Return the (X, Y) coordinate for the center point of the cell that contains the specified text.  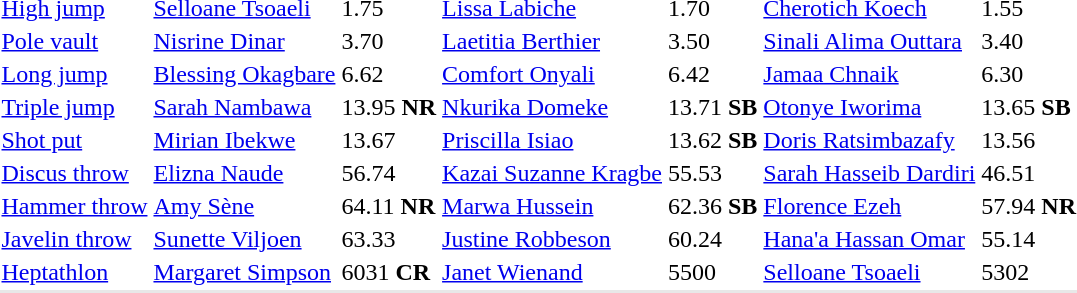
Florence Ezeh (870, 206)
63.33 (389, 239)
Triple jump (74, 107)
13.62 SB (712, 140)
Elizna Naude (244, 173)
Priscilla Isiao (552, 140)
Long jump (74, 74)
5500 (712, 272)
Nkurika Domeke (552, 107)
Doris Ratsimbazafy (870, 140)
Comfort Onyali (552, 74)
64.11 NR (389, 206)
6.62 (389, 74)
Sarah Hasseib Dardiri (870, 173)
13.67 (389, 140)
60.24 (712, 239)
Selloane Tsoaeli (870, 272)
13.95 NR (389, 107)
Sinali Alima Outtara (870, 41)
Laetitia Berthier (552, 41)
Justine Robbeson (552, 239)
3.70 (389, 41)
Pole vault (74, 41)
Discus throw (74, 173)
Margaret Simpson (244, 272)
Javelin throw (74, 239)
Otonye Iworima (870, 107)
Marwa Hussein (552, 206)
55.53 (712, 173)
Sarah Nambawa (244, 107)
Heptathlon (74, 272)
6031 CR (389, 272)
Jamaa Chnaik (870, 74)
Hammer throw (74, 206)
Blessing Okagbare (244, 74)
Nisrine Dinar (244, 41)
6.42 (712, 74)
3.50 (712, 41)
Amy Sène (244, 206)
Janet Wienand (552, 272)
62.36 SB (712, 206)
56.74 (389, 173)
Kazai Suzanne Kragbe (552, 173)
Sunette Viljoen (244, 239)
Shot put (74, 140)
Mirian Ibekwe (244, 140)
Hana'a Hassan Omar (870, 239)
13.71 SB (712, 107)
